Extract the (X, Y) coordinate from the center of the cell holding the provided text.  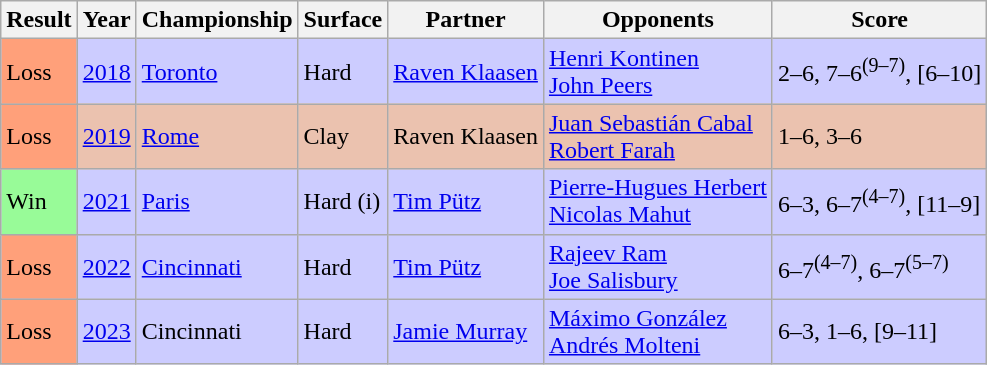
Juan Sebastián Cabal Robert Farah (658, 136)
2019 (106, 136)
2022 (106, 266)
2021 (106, 202)
Pierre-Hugues Herbert Nicolas Mahut (658, 202)
Rome (217, 136)
Result (39, 20)
Máximo González Andrés Molteni (658, 332)
Year (106, 20)
Paris (217, 202)
2023 (106, 332)
Clay (343, 136)
Win (39, 202)
Championship (217, 20)
Henri Kontinen John Peers (658, 72)
Rajeev Ram Joe Salisbury (658, 266)
6–3, 6–7(4–7), [11–9] (879, 202)
6–3, 1–6, [9–11] (879, 332)
6–7(4–7), 6–7(5–7) (879, 266)
1–6, 3–6 (879, 136)
Score (879, 20)
Opponents (658, 20)
Jamie Murray (466, 332)
Surface (343, 20)
Toronto (217, 72)
Partner (466, 20)
2018 (106, 72)
2–6, 7–6(9–7), [6–10] (879, 72)
Hard (i) (343, 202)
